Find where the given text appears and provide that cell's center as [x, y] coordinate. 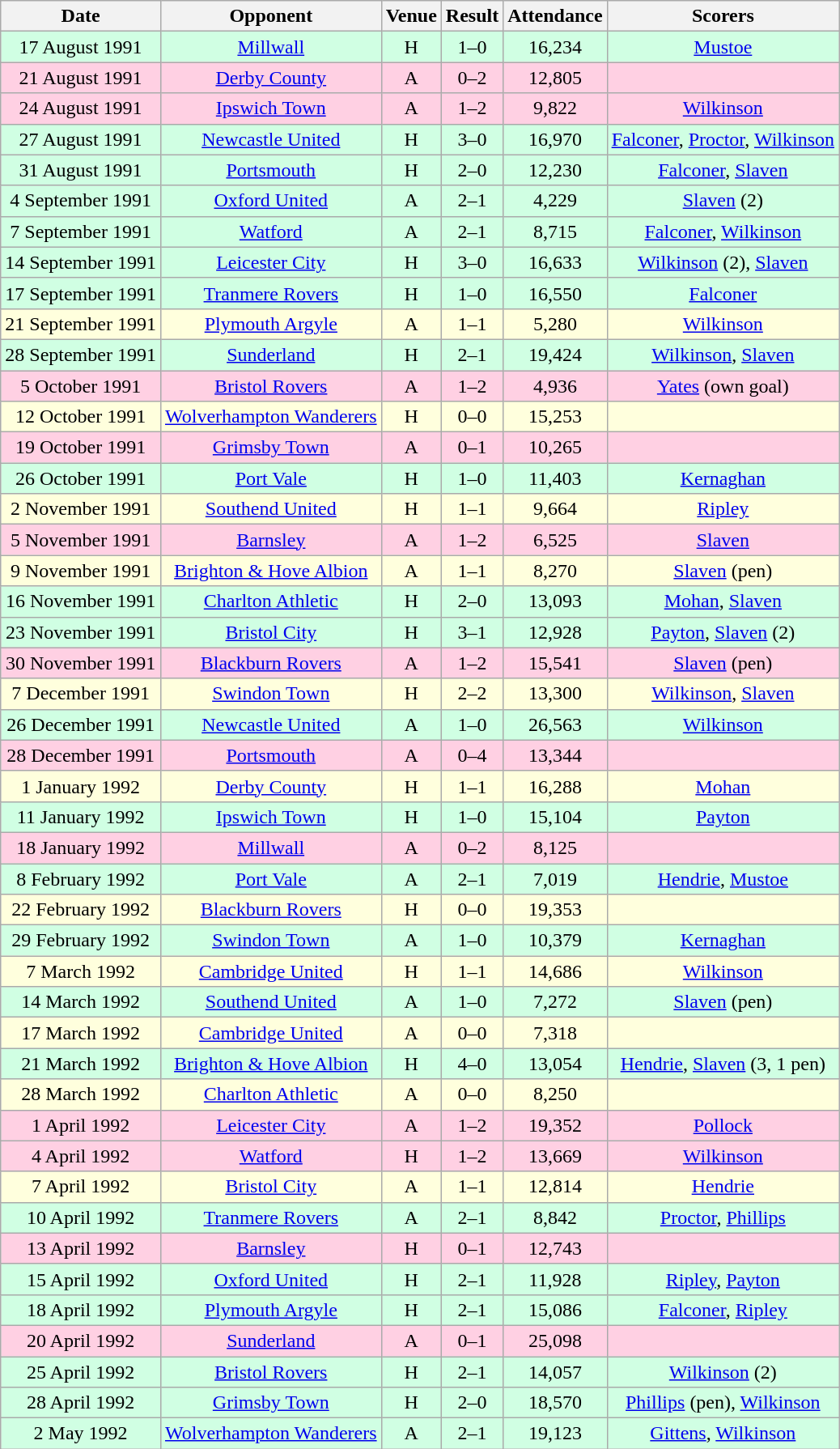
2 November 1991 [81, 509]
7,272 [555, 1002]
8 February 1992 [81, 878]
1 January 1992 [81, 786]
31 August 1991 [81, 170]
19,353 [555, 910]
20 April 1992 [81, 1341]
13 April 1992 [81, 1248]
21 March 1992 [81, 1064]
8,842 [555, 1217]
16,550 [555, 293]
Phillips (pen), Wilkinson [723, 1403]
22 February 1992 [81, 910]
26 October 1991 [81, 478]
Falconer, Slaven [723, 170]
4,936 [555, 386]
0–4 [472, 755]
13,344 [555, 755]
14 September 1991 [81, 262]
13,093 [555, 601]
28 September 1991 [81, 355]
Mohan [723, 786]
2–2 [472, 694]
15,541 [555, 663]
15,104 [555, 817]
8,270 [555, 571]
Payton [723, 817]
13,300 [555, 694]
14,686 [555, 971]
13,054 [555, 1064]
Falconer [723, 293]
4 September 1991 [81, 201]
7 December 1991 [81, 694]
5,280 [555, 324]
4–0 [472, 1064]
29 February 1992 [81, 941]
16 November 1991 [81, 601]
Hendrie [723, 1187]
Wilkinson (2) [723, 1372]
28 December 1991 [81, 755]
Gittens, Wilkinson [723, 1434]
Hendrie, Mustoe [723, 878]
19,123 [555, 1434]
Slaven (2) [723, 201]
Mohan, Slaven [723, 601]
1 April 1992 [81, 1125]
3–1 [472, 632]
8,125 [555, 848]
10 April 1992 [81, 1217]
Result [472, 16]
17 September 1991 [81, 293]
7 April 1992 [81, 1187]
27 August 1991 [81, 139]
19,352 [555, 1125]
25 April 1992 [81, 1372]
11,928 [555, 1279]
18 January 1992 [81, 848]
9,664 [555, 509]
Proctor, Phillips [723, 1217]
12,805 [555, 78]
Falconer, Wilkinson [723, 232]
Opponent [270, 16]
15 April 1992 [81, 1279]
Hendrie, Slaven (3, 1 pen) [723, 1064]
12,743 [555, 1248]
18 April 1992 [81, 1310]
11 January 1992 [81, 817]
6,525 [555, 540]
16,633 [555, 262]
2 May 1992 [81, 1434]
21 August 1991 [81, 78]
5 October 1991 [81, 386]
Pollock [723, 1125]
12,814 [555, 1187]
19 October 1991 [81, 448]
Date [81, 16]
19,424 [555, 355]
Ripley, Payton [723, 1279]
Slaven [723, 540]
13,669 [555, 1156]
28 March 1992 [81, 1094]
23 November 1991 [81, 632]
7,318 [555, 1033]
16,234 [555, 47]
Attendance [555, 16]
15,086 [555, 1310]
12,928 [555, 632]
15,253 [555, 417]
Wilkinson (2), Slaven [723, 262]
Payton, Slaven (2) [723, 632]
Ripley [723, 509]
4,229 [555, 201]
Yates (own goal) [723, 386]
4 April 1992 [81, 1156]
14 March 1992 [81, 1002]
Falconer, Proctor, Wilkinson [723, 139]
16,970 [555, 139]
28 April 1992 [81, 1403]
11,403 [555, 478]
12,230 [555, 170]
26 December 1991 [81, 724]
18,570 [555, 1403]
17 March 1992 [81, 1033]
10,379 [555, 941]
7,019 [555, 878]
10,265 [555, 448]
7 September 1991 [81, 232]
14,057 [555, 1372]
Venue [411, 16]
30 November 1991 [81, 663]
Scorers [723, 16]
9 November 1991 [81, 571]
8,250 [555, 1094]
5 November 1991 [81, 540]
Mustoe [723, 47]
12 October 1991 [81, 417]
24 August 1991 [81, 108]
21 September 1991 [81, 324]
26,563 [555, 724]
25,098 [555, 1341]
Falconer, Ripley [723, 1310]
7 March 1992 [81, 971]
9,822 [555, 108]
8,715 [555, 232]
17 August 1991 [81, 47]
16,288 [555, 786]
